Search for the cell housing the specified text and yield its [x, y] center coordinate. 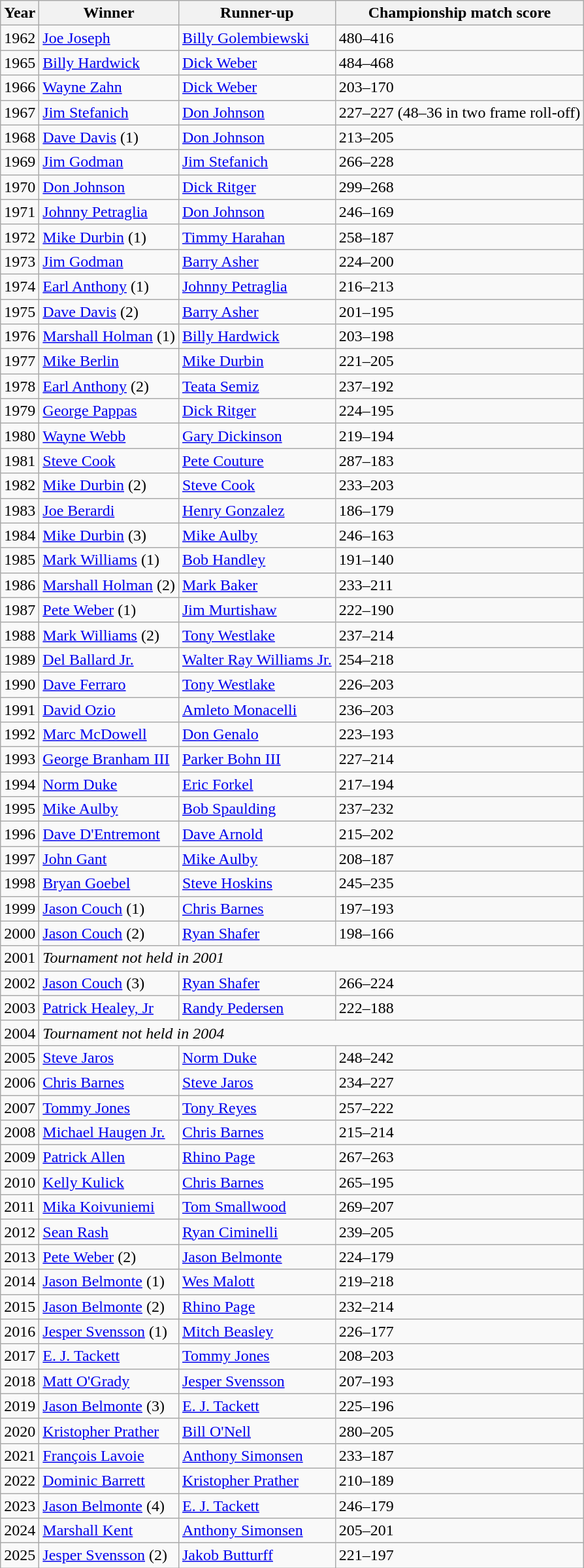
480–416 [460, 38]
237–214 [460, 635]
Dave Davis (1) [109, 137]
2009 [20, 1158]
203–198 [460, 337]
Dave Ferraro [109, 684]
237–232 [460, 809]
Tournament not held in 2001 [312, 958]
Matt O'Grady [109, 1381]
1992 [20, 735]
257–222 [460, 1108]
215–214 [460, 1133]
Tournament not held in 2004 [312, 1033]
1985 [20, 560]
Jason Belmonte (3) [109, 1406]
1993 [20, 759]
1977 [20, 361]
Mike Berlin [109, 361]
248–242 [460, 1058]
254–218 [460, 659]
Jesper Svensson (1) [109, 1331]
1968 [20, 137]
Timmy Harahan [257, 237]
Jason Belmonte (2) [109, 1307]
227–214 [460, 759]
Year [20, 13]
1989 [20, 659]
Jakob Butturff [257, 1556]
227–227 (48–36 in two frame roll-off) [460, 112]
1984 [20, 535]
215–202 [460, 834]
2006 [20, 1082]
1966 [20, 88]
224–195 [460, 411]
1996 [20, 834]
1975 [20, 312]
Amleto Monacelli [257, 709]
Mark Baker [257, 585]
Tom Smallwood [257, 1207]
Sean Rash [109, 1232]
2017 [20, 1356]
1987 [20, 610]
201–195 [460, 312]
233–203 [460, 486]
1997 [20, 859]
186–179 [460, 510]
Jason Belmonte [257, 1257]
222–190 [460, 610]
2004 [20, 1033]
226–203 [460, 684]
Kelly Kulick [109, 1182]
Tony Reyes [257, 1108]
236–203 [460, 709]
Parker Bohn III [257, 759]
484–468 [460, 63]
1967 [20, 112]
287–183 [460, 461]
1995 [20, 809]
Earl Anthony (1) [109, 286]
1970 [20, 187]
2021 [20, 1456]
2014 [20, 1282]
216–213 [460, 286]
246–163 [460, 535]
223–193 [460, 735]
219–218 [460, 1282]
265–195 [460, 1182]
Joe Berardi [109, 510]
267–263 [460, 1158]
Dominic Barrett [109, 1480]
David Ozio [109, 709]
2002 [20, 983]
Championship match score [460, 13]
2024 [20, 1531]
François Lavoie [109, 1456]
2019 [20, 1406]
232–214 [460, 1307]
225–196 [460, 1406]
239–205 [460, 1232]
299–268 [460, 187]
1969 [20, 162]
1982 [20, 486]
2012 [20, 1232]
Gary Dickinson [257, 436]
Mike Durbin (3) [109, 535]
Bob Handley [257, 560]
2013 [20, 1257]
Walter Ray Williams Jr. [257, 659]
219–194 [460, 436]
208–203 [460, 1356]
246–179 [460, 1505]
2003 [20, 1008]
246–169 [460, 212]
Pete Weber (2) [109, 1257]
Mike Durbin (2) [109, 486]
2005 [20, 1058]
Bob Spaulding [257, 809]
2007 [20, 1108]
Joe Joseph [109, 38]
Wes Malott [257, 1282]
269–207 [460, 1207]
205–201 [460, 1531]
266–228 [460, 162]
1994 [20, 784]
Henry Gonzalez [257, 510]
1974 [20, 286]
221–197 [460, 1556]
2008 [20, 1133]
2011 [20, 1207]
1999 [20, 909]
Jason Belmonte (4) [109, 1505]
Bryan Goebel [109, 884]
Patrick Allen [109, 1158]
Mark Williams (2) [109, 635]
Jesper Svensson [257, 1381]
Mitch Beasley [257, 1331]
Jim Murtishaw [257, 610]
Bill O'Nell [257, 1431]
280–205 [460, 1431]
Teata Semiz [257, 386]
Jason Couch (1) [109, 909]
Mike Durbin [257, 361]
1971 [20, 212]
234–227 [460, 1082]
Jason Couch (3) [109, 983]
245–235 [460, 884]
Pete Weber (1) [109, 610]
Michael Haugen Jr. [109, 1133]
Mike Durbin (1) [109, 237]
Runner-up [257, 13]
Mika Koivuniemi [109, 1207]
Wayne Zahn [109, 88]
Billy Golembiewski [257, 38]
1979 [20, 411]
2025 [20, 1556]
2018 [20, 1381]
Patrick Healey, Jr [109, 1008]
207–193 [460, 1381]
Pete Couture [257, 461]
1981 [20, 461]
2023 [20, 1505]
Earl Anthony (2) [109, 386]
Steve Hoskins [257, 884]
Marshall Kent [109, 1531]
2010 [20, 1182]
Del Ballard Jr. [109, 659]
Winner [109, 13]
224–200 [460, 261]
221–205 [460, 361]
Wayne Webb [109, 436]
1986 [20, 585]
213–205 [460, 137]
2015 [20, 1307]
George Branham III [109, 759]
1965 [20, 63]
226–177 [460, 1331]
1998 [20, 884]
Ryan Ciminelli [257, 1232]
Dave Arnold [257, 834]
224–179 [460, 1257]
203–170 [460, 88]
1991 [20, 709]
208–187 [460, 859]
197–193 [460, 909]
Dave D'Entremont [109, 834]
2001 [20, 958]
Jason Couch (2) [109, 933]
237–192 [460, 386]
1973 [20, 261]
2020 [20, 1431]
222–188 [460, 1008]
1990 [20, 684]
2000 [20, 933]
Eric Forkel [257, 784]
1983 [20, 510]
John Gant [109, 859]
Don Genalo [257, 735]
1972 [20, 237]
1976 [20, 337]
1978 [20, 386]
Jesper Svensson (2) [109, 1556]
Dave Davis (2) [109, 312]
1988 [20, 635]
198–166 [460, 933]
Mark Williams (1) [109, 560]
233–211 [460, 585]
Marc McDowell [109, 735]
Marshall Holman (1) [109, 337]
2022 [20, 1480]
1962 [20, 38]
266–224 [460, 983]
1980 [20, 436]
217–194 [460, 784]
George Pappas [109, 411]
2016 [20, 1331]
191–140 [460, 560]
233–187 [460, 1456]
Jason Belmonte (1) [109, 1282]
Marshall Holman (2) [109, 585]
Randy Pedersen [257, 1008]
258–187 [460, 237]
210–189 [460, 1480]
